Scan for the cell matching the given text and deliver its (X, Y) coordinate at center. 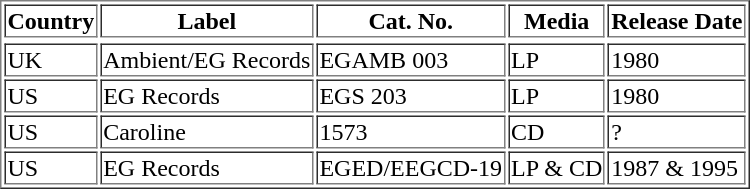
Label (206, 20)
EGAMB 003 (410, 60)
1573 (410, 132)
Release Date (676, 20)
EGS 203 (410, 96)
LP & CD (556, 168)
Ambient/EG Records (206, 60)
Country (50, 20)
EGED/EEGCD-19 (410, 168)
CD (556, 132)
UK (50, 60)
1987 & 1995 (676, 168)
Media (556, 20)
? (676, 132)
Caroline (206, 132)
Cat. No. (410, 20)
